Output the (x, y) coordinate of the center of the cell containing the given text.  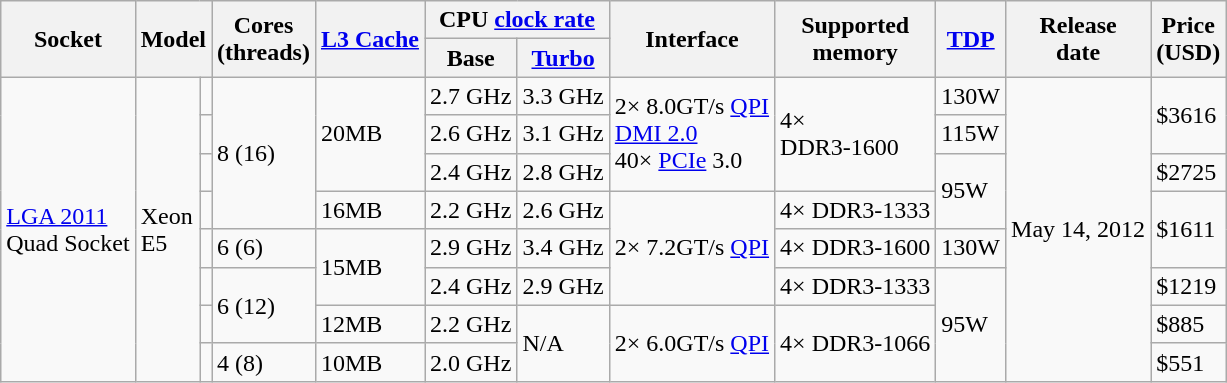
Base (470, 58)
Cores(threads) (264, 39)
3.4 GHz (563, 248)
Releasedate (1078, 39)
$551 (1188, 362)
2× 6.0GT/s QPI (692, 343)
12MB (370, 324)
6 (12) (264, 305)
$885 (1188, 324)
N/A (563, 343)
8 (16) (264, 153)
10MB (370, 362)
15MB (370, 267)
4× DDR3-1600 (856, 248)
2× 7.2GT/s QPI (692, 248)
Supportedmemory (856, 39)
115W (971, 134)
2× 8.0GT/s QPIDMI 2.040× PCIe 3.0 (692, 134)
$1611 (1188, 229)
Turbo (563, 58)
4× DDR3-1066 (856, 343)
2.7 GHz (470, 96)
TDP (971, 39)
Socket (68, 39)
3.3 GHz (563, 96)
4 (8) (264, 362)
L3 Cache (370, 39)
2.0 GHz (470, 362)
20MB (370, 134)
Price(USD) (1188, 39)
6 (6) (264, 248)
LGA 2011Quad Socket (68, 229)
$1219 (1188, 286)
2.8 GHz (563, 172)
16MB (370, 210)
May 14, 2012 (1078, 229)
3.1 GHz (563, 134)
Model (173, 39)
CPU clock rate (516, 20)
4×DDR3-1600 (856, 134)
Interface (692, 39)
$3616 (1188, 115)
$2725 (1188, 172)
XeonE5 (168, 229)
